Scan for the cell matching the given text and deliver its (X, Y) coordinate at center. 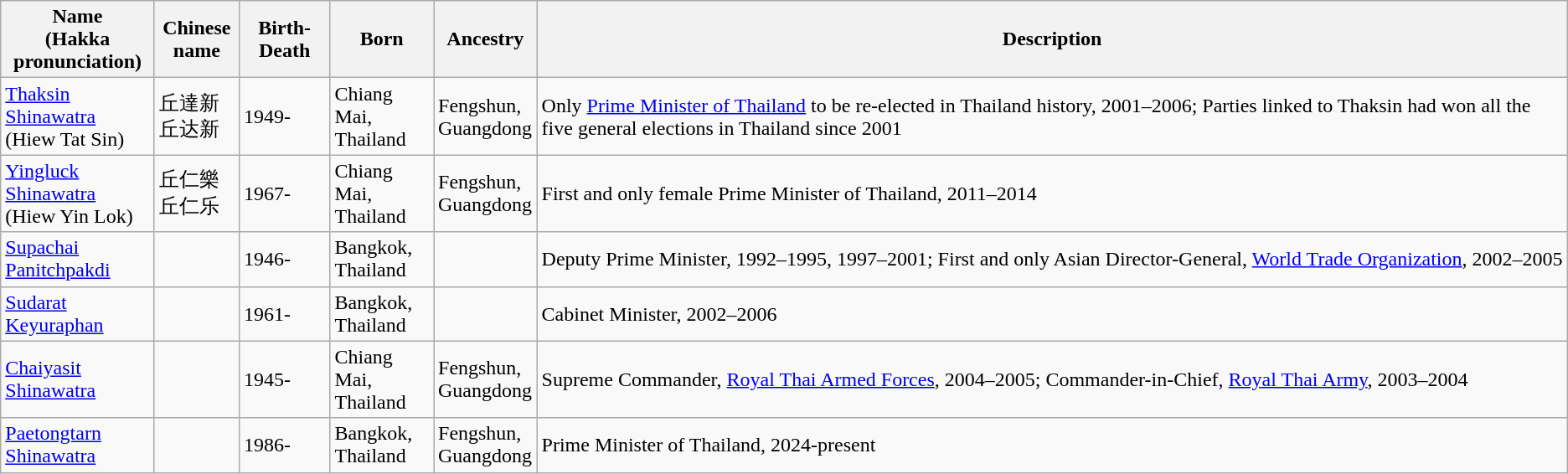
1967- (285, 193)
First and only female Prime Minister of Thailand, 2011–2014 (1052, 193)
1945- (285, 379)
1961- (285, 313)
Name(Hakka pronunciation) (78, 39)
Cabinet Minister, 2002–2006 (1052, 313)
1949- (285, 116)
Birth-Death (285, 39)
丘仁樂丘仁乐 (196, 193)
Yingluck Shinawatra(Hiew Yin Lok) (78, 193)
1946- (285, 260)
Sudarat Keyuraphan (78, 313)
Chinese name (196, 39)
丘達新丘达新 (196, 116)
Supreme Commander, Royal Thai Armed Forces, 2004–2005; Commander-in-Chief, Royal Thai Army, 2003–2004 (1052, 379)
Supachai Panitchpakdi (78, 260)
Thaksin Shinawatra(Hiew Tat Sin) (78, 116)
1986- (285, 446)
Paetongtarn Shinawatra (78, 446)
Prime Minister of Thailand, 2024-present (1052, 446)
Born (382, 39)
Description (1052, 39)
Ancestry (486, 39)
Chaiyasit Shinawatra (78, 379)
Deputy Prime Minister, 1992–1995, 1997–2001; First and only Asian Director-General, World Trade Organization, 2002–2005 (1052, 260)
